Output the (x, y) coordinate of the center of the cell containing the given text.  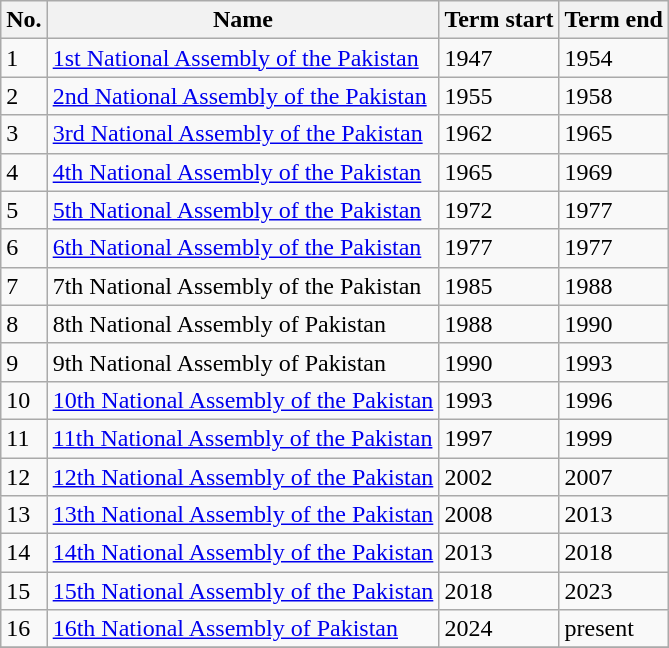
4th National Assembly of the Pakistan (243, 172)
10 (24, 400)
7th National Assembly of the Pakistan (243, 286)
1955 (499, 96)
4 (24, 172)
16th National Assembly of Pakistan (243, 629)
3 (24, 134)
2024 (499, 629)
2 (24, 96)
1954 (614, 58)
2002 (499, 477)
14 (24, 553)
3rd National Assembly of the Pakistan (243, 134)
2007 (614, 477)
12th National Assembly of the Pakistan (243, 477)
1958 (614, 96)
1997 (499, 438)
8th National Assembly of Pakistan (243, 324)
1st National Assembly of the Pakistan (243, 58)
5th National Assembly of the Pakistan (243, 210)
2008 (499, 515)
7 (24, 286)
1985 (499, 286)
9th National Assembly of Pakistan (243, 362)
13 (24, 515)
2nd National Assembly of the Pakistan (243, 96)
6 (24, 248)
1962 (499, 134)
16 (24, 629)
11 (24, 438)
8 (24, 324)
1 (24, 58)
1969 (614, 172)
14th National Assembly of the Pakistan (243, 553)
12 (24, 477)
9 (24, 362)
13th National Assembly of the Pakistan (243, 515)
6th National Assembly of the Pakistan (243, 248)
1999 (614, 438)
1972 (499, 210)
Term start (499, 20)
Name (243, 20)
2023 (614, 591)
15th National Assembly of the Pakistan (243, 591)
15 (24, 591)
5 (24, 210)
1996 (614, 400)
11th National Assembly of the Pakistan (243, 438)
present (614, 629)
No. (24, 20)
1947 (499, 58)
10th National Assembly of the Pakistan (243, 400)
Term end (614, 20)
